Output the [x, y] coordinate of the center of the cell containing the given text.  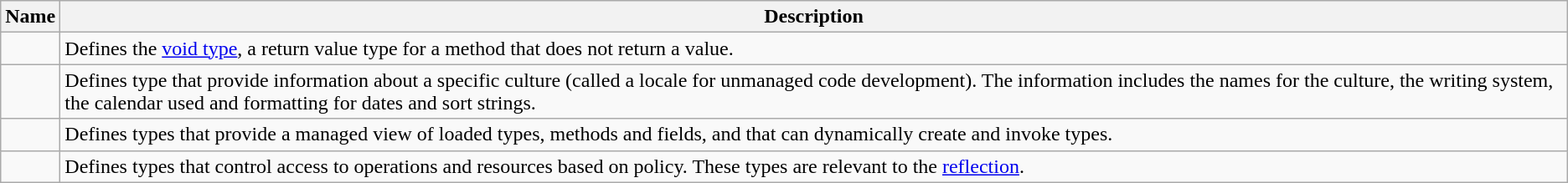
Description [814, 17]
Defines the void type, a return value type for a method that does not return a value. [814, 48]
Defines types that provide a managed view of loaded types, methods and fields, and that can dynamically create and invoke types. [814, 135]
Defines types that control access to operations and resources based on policy. These types are relevant to the reflection. [814, 166]
Name [30, 17]
